Output the (X, Y) coordinate of the center of the cell containing the given text.  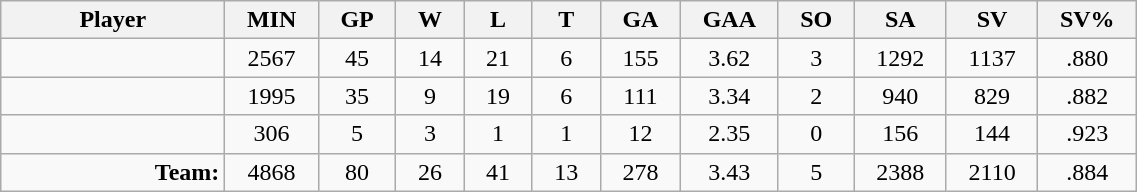
2388 (900, 172)
19 (498, 96)
829 (992, 96)
80 (357, 172)
GP (357, 20)
MIN (272, 20)
4868 (272, 172)
2567 (272, 58)
GA (640, 20)
Player (113, 20)
GAA (730, 20)
1292 (900, 58)
13 (566, 172)
3.34 (730, 96)
155 (640, 58)
2110 (992, 172)
2 (816, 96)
111 (640, 96)
SO (816, 20)
.880 (1088, 58)
940 (900, 96)
3.43 (730, 172)
306 (272, 134)
Team: (113, 172)
.923 (1088, 134)
.882 (1088, 96)
SV% (1088, 20)
12 (640, 134)
26 (430, 172)
SA (900, 20)
278 (640, 172)
14 (430, 58)
35 (357, 96)
2.35 (730, 134)
3.62 (730, 58)
1995 (272, 96)
L (498, 20)
T (566, 20)
21 (498, 58)
9 (430, 96)
156 (900, 134)
.884 (1088, 172)
0 (816, 134)
W (430, 20)
144 (992, 134)
1137 (992, 58)
41 (498, 172)
SV (992, 20)
45 (357, 58)
